Pinpoint the cell where the given text exists, returning its [X, Y] midpoint coordinate. 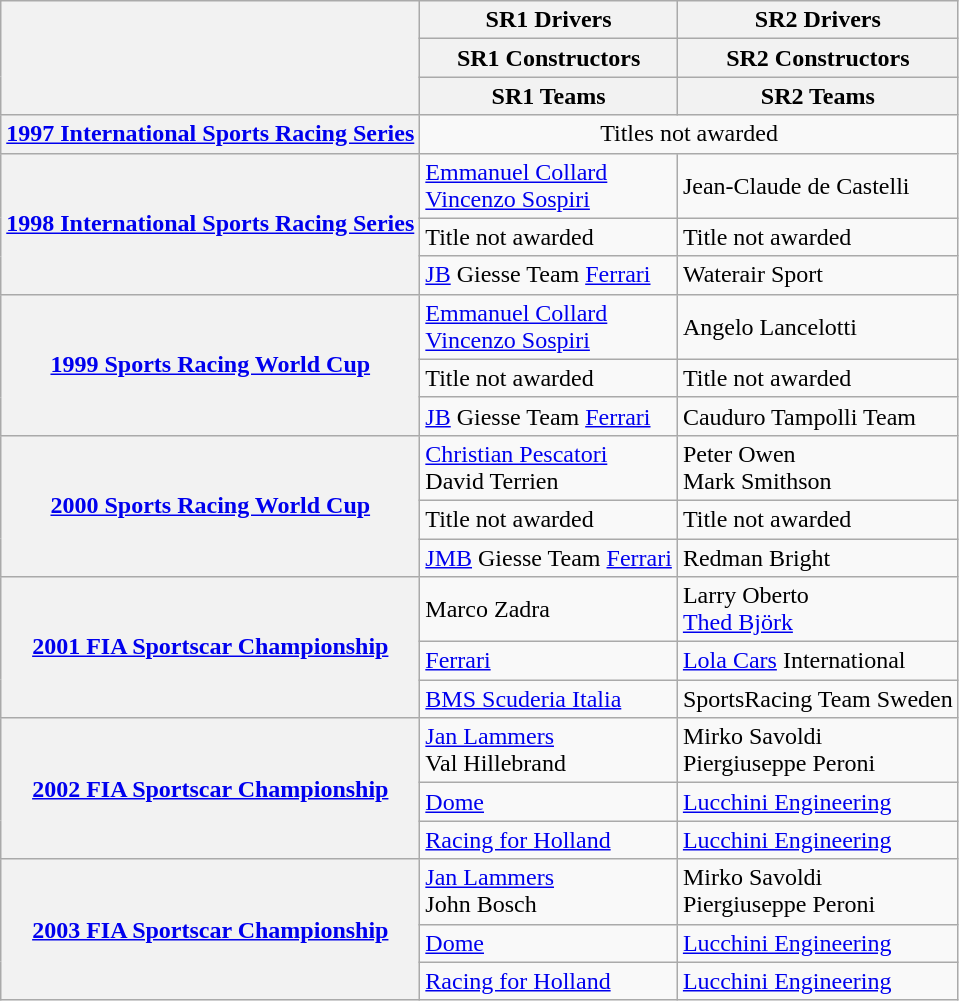
Angelo Lancelotti [818, 326]
Lola Cars International [818, 661]
BMS Scuderia Italia [549, 699]
Marco Zadra [549, 610]
SR2 Drivers [818, 20]
1997 International Sports Racing Series [210, 134]
SR1 Teams [549, 96]
Titles not awarded [689, 134]
Larry Oberto Thed Björk [818, 610]
SR2 Constructors [818, 58]
Cauduro Tampolli Team [818, 416]
SR2 Teams [818, 96]
2001 FIA Sportscar Championship [210, 648]
Jan Lammers John Bosch [549, 892]
1998 International Sports Racing Series [210, 224]
Waterair Sport [818, 275]
2002 FIA Sportscar Championship [210, 788]
2003 FIA Sportscar Championship [210, 930]
1999 Sports Racing World Cup [210, 364]
SR1 Constructors [549, 58]
Redman Bright [818, 557]
Christian Pescatori David Terrien [549, 468]
JMB Giesse Team Ferrari [549, 557]
Jan Lammers Val Hillebrand [549, 750]
Ferrari [549, 661]
2000 Sports Racing World Cup [210, 506]
Jean-Claude de Castelli [818, 186]
SportsRacing Team Sweden [818, 699]
Peter Owen Mark Smithson [818, 468]
SR1 Drivers [549, 20]
